Search for the cell housing the specified text and yield its (X, Y) center coordinate. 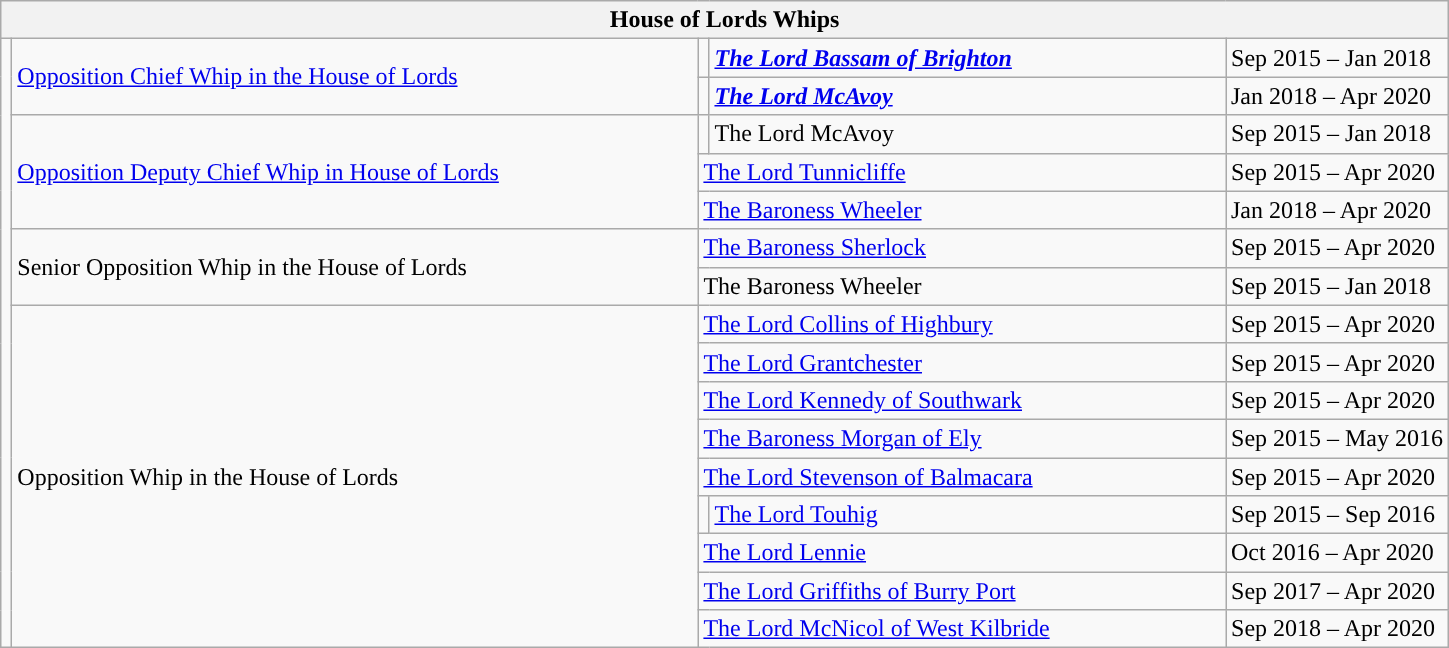
Sep 2017 – Apr 2020 (1338, 591)
House of Lords Whips (725, 20)
The Lord Collins of Highbury (962, 324)
The Baroness Morgan of Ely (962, 438)
Opposition Whip in the House of Lords (355, 476)
The Lord McNicol of West Kilbride (962, 629)
Opposition Deputy Chief Whip in House of Lords (355, 172)
The Baroness Sherlock (962, 248)
Senior Opposition Whip in the House of Lords (355, 267)
Sep 2015 – Sep 2016 (1338, 515)
The Lord Kennedy of Southwark (962, 400)
The Lord Tunnicliffe (962, 172)
Oct 2016 – Apr 2020 (1338, 553)
Opposition Chief Whip in the House of Lords (355, 77)
The Lord Touhig (968, 515)
The Lord Lennie (962, 553)
Sep 2018 – Apr 2020 (1338, 629)
The Lord Grantchester (962, 362)
Sep 2015 – May 2016 (1338, 438)
The Lord Bassam of Brighton (968, 58)
The Lord Griffiths of Burry Port (962, 591)
The Lord Stevenson of Balmacara (962, 477)
